Determine the (X, Y) coordinate at the center of the cell enclosing the given text.  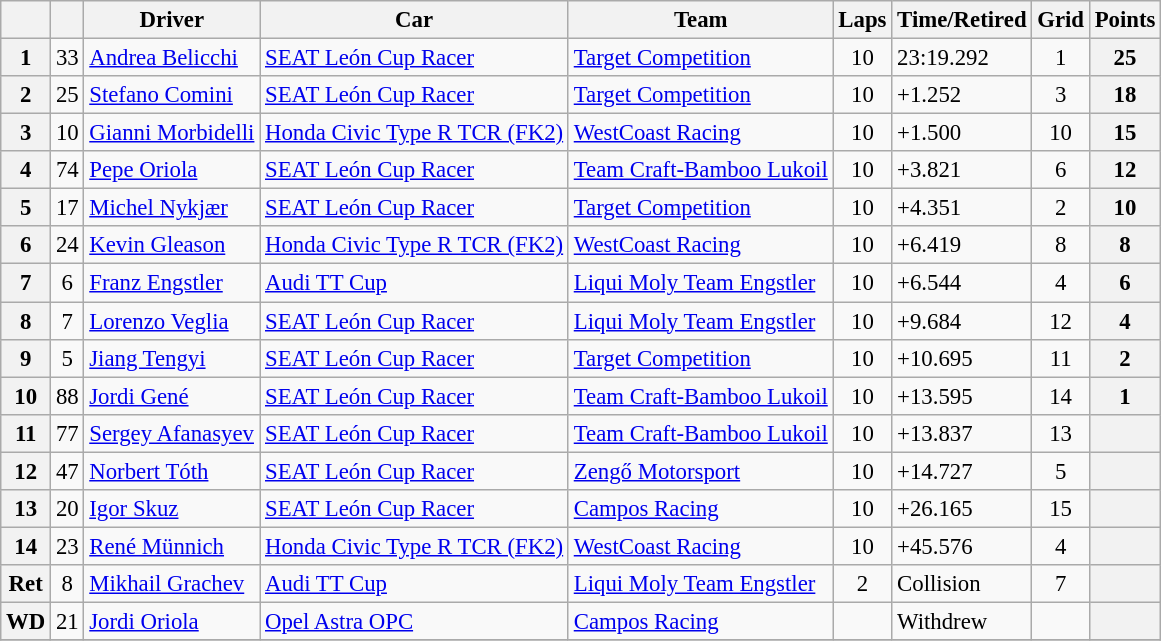
+4.351 (962, 208)
Points (1124, 20)
Ret (26, 584)
Kevin Gleason (172, 245)
18 (1124, 95)
Norbert Tóth (172, 471)
WD (26, 621)
23:19.292 (962, 58)
Jordi Oriola (172, 621)
24 (68, 245)
Lorenzo Veglia (172, 321)
+3.821 (962, 170)
Stefano Comini (172, 95)
Michel Nykjær (172, 208)
Collision (962, 584)
88 (68, 396)
+1.252 (962, 95)
33 (68, 58)
Igor Skuz (172, 509)
47 (68, 471)
Time/Retired (962, 20)
Pepe Oriola (172, 170)
Mikhail Grachev (172, 584)
77 (68, 433)
+6.419 (962, 245)
Zengő Motorsport (700, 471)
21 (68, 621)
Laps (862, 20)
Andrea Belicchi (172, 58)
+1.500 (962, 133)
Gianni Morbidelli (172, 133)
Opel Astra OPC (414, 621)
Sergey Afanasyev (172, 433)
Grid (1060, 20)
17 (68, 208)
+13.595 (962, 396)
Jiang Tengyi (172, 358)
Withdrew (962, 621)
+26.165 (962, 509)
23 (68, 546)
Team (700, 20)
74 (68, 170)
20 (68, 509)
Jordi Gené (172, 396)
+10.695 (962, 358)
Franz Engstler (172, 283)
+9.684 (962, 321)
+45.576 (962, 546)
9 (26, 358)
+13.837 (962, 433)
Car (414, 20)
Driver (172, 20)
+6.544 (962, 283)
+14.727 (962, 471)
René Münnich (172, 546)
